From the cell containing the given text, extract its center point as [X, Y] coordinate. 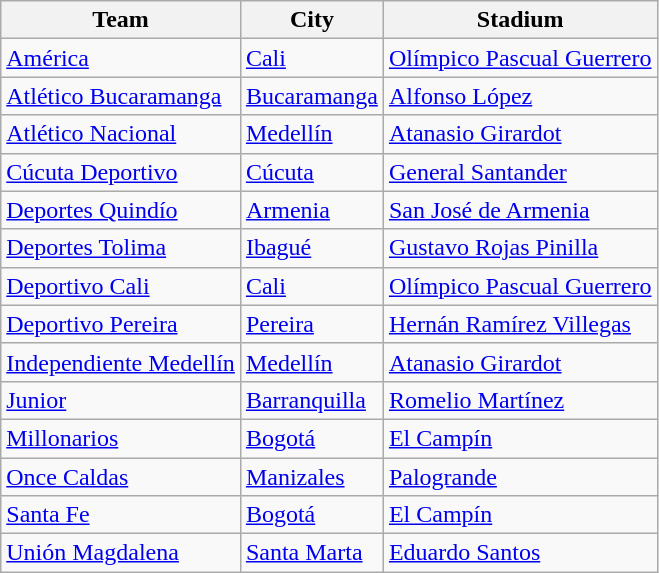
Stadium [520, 20]
Millonarios [121, 438]
Armenia [312, 210]
Santa Marta [312, 553]
Palogrande [520, 477]
Cúcuta Deportivo [121, 172]
Once Caldas [121, 477]
Pereira [312, 324]
Eduardo Santos [520, 553]
Hernán Ramírez Villegas [520, 324]
Atlético Nacional [121, 134]
Unión Magdalena [121, 553]
Barranquilla [312, 400]
Gustavo Rojas Pinilla [520, 248]
Junior [121, 400]
Atlético Bucaramanga [121, 96]
Team [121, 20]
Deportes Tolima [121, 248]
Ibagué [312, 248]
General Santander [520, 172]
Deportes Quindío [121, 210]
Cúcuta [312, 172]
Romelio Martínez [520, 400]
Manizales [312, 477]
Deportivo Cali [121, 286]
Bucaramanga [312, 96]
América [121, 58]
Santa Fe [121, 515]
Independiente Medellín [121, 362]
City [312, 20]
San José de Armenia [520, 210]
Deportivo Pereira [121, 324]
Alfonso López [520, 96]
